Extract the [x, y] coordinate from the center of the cell holding the provided text.  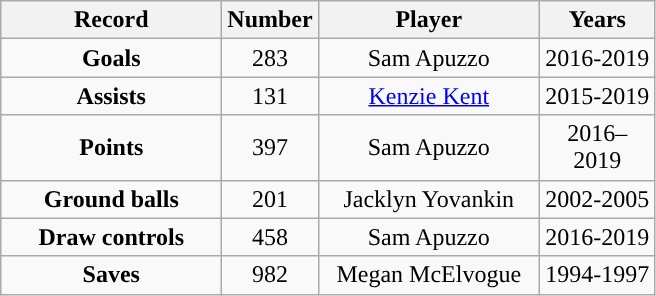
Years [597, 20]
283 [270, 58]
Ground balls [112, 199]
Jacklyn Yovankin [428, 199]
2015-2019 [597, 96]
Points [112, 148]
201 [270, 199]
Goals [112, 58]
Megan McElvogue [428, 275]
Assists [112, 96]
2002-2005 [597, 199]
Record [112, 20]
Saves [112, 275]
458 [270, 237]
1994-1997 [597, 275]
Number [270, 20]
2016–2019 [597, 148]
131 [270, 96]
982 [270, 275]
Draw controls [112, 237]
397 [270, 148]
Kenzie Kent [428, 96]
Player [428, 20]
